Capture the cell that displays the provided text and extract its [x, y] central coordinate. 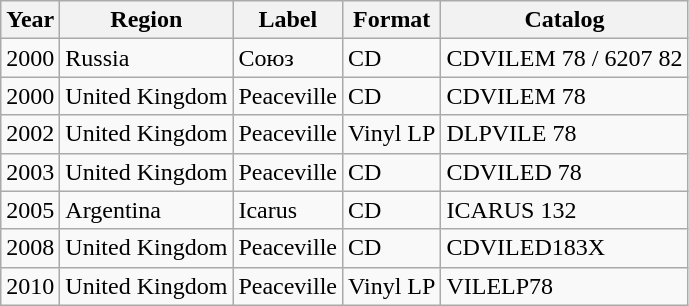
Format [392, 20]
2003 [30, 172]
2002 [30, 134]
2008 [30, 248]
Catalog [564, 20]
Label [288, 20]
CDVILEM 78 [564, 96]
Союз [288, 58]
Year [30, 20]
Icarus [288, 210]
VILELP78 [564, 286]
ICARUS 132 [564, 210]
CDVILED 78 [564, 172]
2010 [30, 286]
Russia [146, 58]
Region [146, 20]
DLPVILE 78 [564, 134]
CDVILEM 78 / 6207 82 [564, 58]
CDVILED183X [564, 248]
2005 [30, 210]
Argentina [146, 210]
